Provide the [x, y] coordinate of the cell's center where the given text is located.  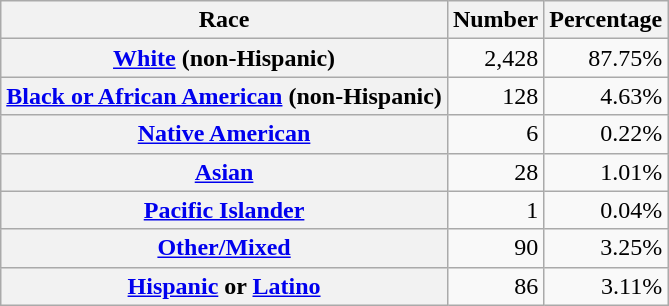
1.01% [606, 172]
2,428 [495, 58]
Black or African American (non-Hispanic) [224, 96]
White (non-Hispanic) [224, 58]
Hispanic or Latino [224, 286]
Asian [224, 172]
3.11% [606, 286]
6 [495, 134]
128 [495, 96]
3.25% [606, 248]
28 [495, 172]
1 [495, 210]
0.04% [606, 210]
0.22% [606, 134]
86 [495, 286]
Percentage [606, 20]
Other/Mixed [224, 248]
90 [495, 248]
4.63% [606, 96]
87.75% [606, 58]
Race [224, 20]
Pacific Islander [224, 210]
Number [495, 20]
Native American [224, 134]
